For the text-containing cell, return its midpoint in [X, Y] coordinate format. 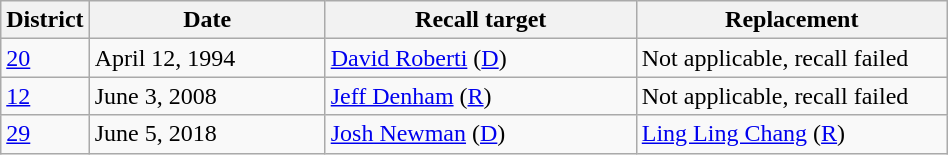
20 [45, 58]
Jeff Denham (R) [480, 96]
District [45, 20]
David Roberti (D) [480, 58]
29 [45, 134]
June 5, 2018 [207, 134]
Josh Newman (D) [480, 134]
Ling Ling Chang (R) [792, 134]
June 3, 2008 [207, 96]
12 [45, 96]
Replacement [792, 20]
Recall target [480, 20]
Date [207, 20]
April 12, 1994 [207, 58]
